Search for the cell housing the specified text and yield its [X, Y] center coordinate. 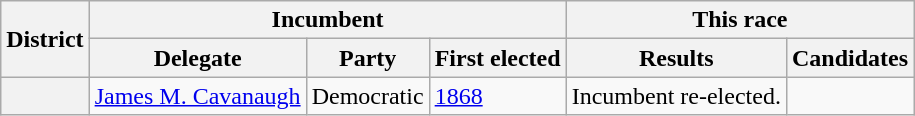
James M. Cavanaugh [198, 96]
1868 [498, 96]
Candidates [850, 58]
Delegate [198, 58]
Incumbent [328, 20]
First elected [498, 58]
This race [740, 20]
Results [676, 58]
Democratic [368, 96]
Party [368, 58]
District [45, 39]
Incumbent re-elected. [676, 96]
